Return (x, y) of the center of cell containing provided text 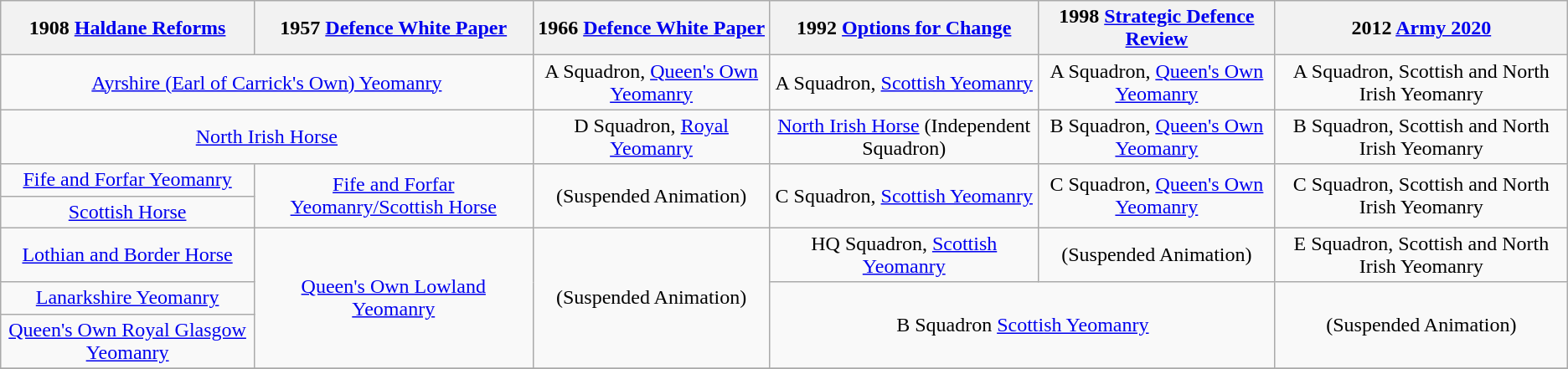
1908 Haldane Reforms (127, 28)
2012 Army 2020 (1421, 28)
1992 Options for Change (904, 28)
E Squadron, Scottish and North Irish Yeomanry (1421, 254)
Ayrshire (Earl of Carrick's Own) Yeomanry (266, 82)
Queen's Own Lowland Yeomanry (394, 298)
North Irish Horse (Independent Squadron) (904, 137)
Fife and Forfar Yeomanry/Scottish Horse (394, 196)
1957 Defence White Paper (394, 28)
Queen's Own Royal Glasgow Yeomanry (127, 341)
North Irish Horse (266, 137)
B Squadron, Queen's Own Yeomanry (1156, 137)
Fife and Forfar Yeomanry (127, 180)
C Squadron, Scottish and North Irish Yeomanry (1421, 196)
C Squadron, Scottish Yeomanry (904, 196)
Lanarkshire Yeomanry (127, 298)
B Squadron, Scottish and North Irish Yeomanry (1421, 137)
1966 Defence White Paper (652, 28)
HQ Squadron, Scottish Yeomanry (904, 254)
A Squadron, Scottish and North Irish Yeomanry (1421, 82)
A Squadron, Scottish Yeomanry (904, 82)
Lothian and Border Horse (127, 254)
Scottish Horse (127, 212)
1998 Strategic Defence Review (1156, 28)
B Squadron Scottish Yeomanry (1022, 325)
C Squadron, Queen's Own Yeomanry (1156, 196)
D Squadron, Royal Yeomanry (652, 137)
